Determine the (X, Y) coordinate at the center of the cell enclosing the given text.  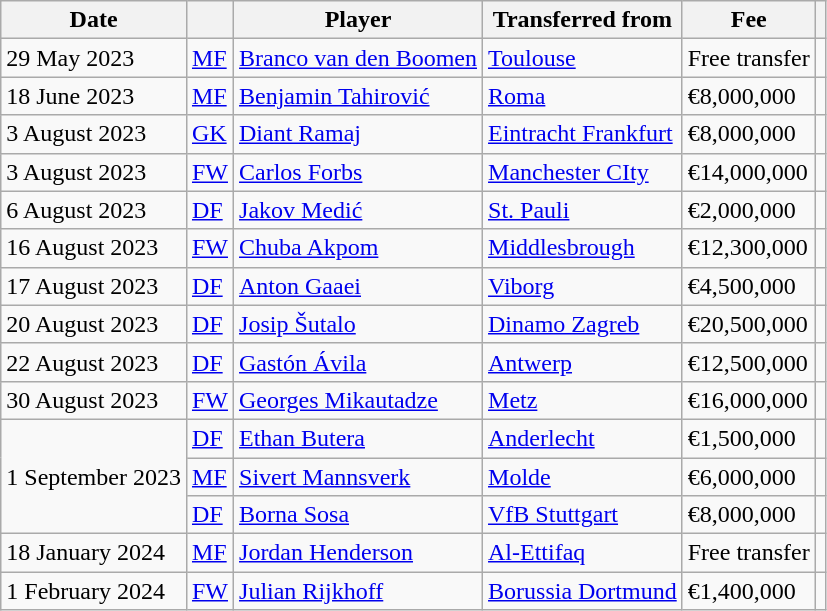
€14,000,000 (748, 172)
GK (210, 134)
Josip Šutalo (358, 324)
Branco van den Boomen (358, 58)
€4,500,000 (748, 286)
Diant Ramaj (358, 134)
Anton Gaaei (358, 286)
€1,500,000 (748, 438)
Sivert Mannsverk (358, 477)
29 May 2023 (94, 58)
€1,400,000 (748, 591)
6 August 2023 (94, 210)
22 August 2023 (94, 362)
€12,500,000 (748, 362)
€12,300,000 (748, 248)
20 August 2023 (94, 324)
Anderlecht (583, 438)
16 August 2023 (94, 248)
VfB Stuttgart (583, 515)
Gastón Ávila (358, 362)
Molde (583, 477)
€2,000,000 (748, 210)
Metz (583, 400)
Player (358, 20)
1 February 2024 (94, 591)
Middlesbrough (583, 248)
18 January 2024 (94, 553)
Viborg (583, 286)
Roma (583, 96)
Carlos Forbs (358, 172)
Jakov Medić (358, 210)
Al-Ettifaq (583, 553)
Chuba Akpom (358, 248)
Jordan Henderson (358, 553)
30 August 2023 (94, 400)
Borussia Dortmund (583, 591)
Dinamo Zagreb (583, 324)
€6,000,000 (748, 477)
Eintracht Frankfurt (583, 134)
1 September 2023 (94, 476)
17 August 2023 (94, 286)
Julian Rijkhoff (358, 591)
Transferred from (583, 20)
Toulouse (583, 58)
18 June 2023 (94, 96)
€16,000,000 (748, 400)
St. Pauli (583, 210)
Borna Sosa (358, 515)
Date (94, 20)
Antwerp (583, 362)
Manchester CIty (583, 172)
Benjamin Tahirović (358, 96)
Fee (748, 20)
Ethan Butera (358, 438)
Georges Mikautadze (358, 400)
€20,500,000 (748, 324)
